Provide the (x, y) coordinate of the cell's center where the given text is located.  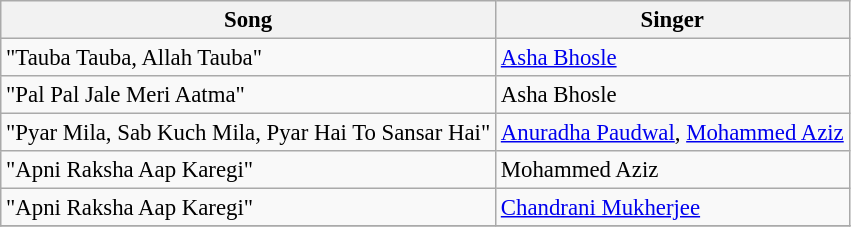
"Pyar Mila, Sab Kuch Mila, Pyar Hai To Sansar Hai" (248, 133)
"Tauba Tauba, Allah Tauba" (248, 58)
Anuradha Paudwal, Mohammed Aziz (673, 133)
Singer (673, 20)
"Pal Pal Jale Meri Aatma" (248, 95)
Chandrani Mukherjee (673, 208)
Song (248, 20)
Mohammed Aziz (673, 170)
